Locate the cell with the specified text and output its (x, y) center coordinate. 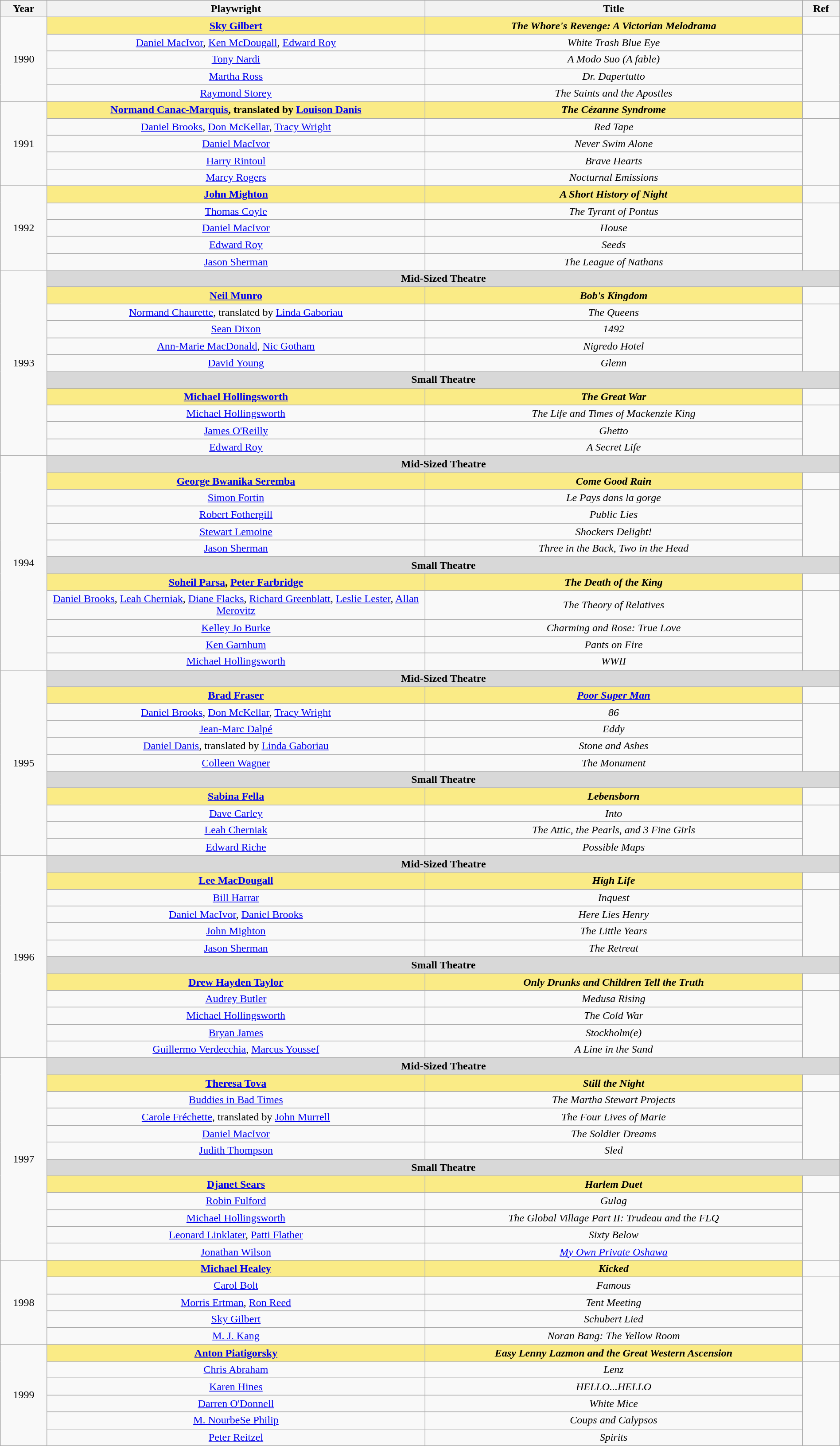
The Theory of Relatives (614, 605)
HELLO...HELLO (614, 1387)
Gulag (614, 1201)
M. NourbeSe Philip (236, 1420)
Medusa Rising (614, 999)
Possible Maps (614, 847)
Brave Hearts (614, 160)
Carole Fréchette, translated by John Murrell (236, 1117)
Audrey Butler (236, 999)
Daniel MacIvor, Daniel Brooks (236, 914)
Anton Piatigorsky (236, 1353)
Daniel MacIvor, Ken McDougall, Edward Roy (236, 43)
Dr. Dapertutto (614, 76)
Bill Harrar (236, 898)
The Great War (614, 396)
The Cold War (614, 1015)
Glenn (614, 363)
Noran Bang: The Yellow Room (614, 1336)
Ann-Marie MacDonald, Nic Gotham (236, 346)
Darren O'Donnell (236, 1403)
1998 (24, 1302)
1996 (24, 957)
M. J. Kang (236, 1336)
Year (24, 9)
A Secret Life (614, 447)
The Monument (614, 762)
Normand Canac-Marquis, translated by Louison Danis (236, 110)
Only Drunks and Children Tell the Truth (614, 982)
86 (614, 712)
The League of Nathans (614, 262)
Nigredo Hotel (614, 346)
Robert Fothergill (236, 515)
The Little Years (614, 931)
Lebensborn (614, 797)
Seeds (614, 245)
Normand Chaurette, translated by Linda Gaboriau (236, 312)
The Saints and the Apostles (614, 93)
Harry Rintoul (236, 160)
Morris Ertman, Ron Reed (236, 1302)
Come Good Rain (614, 481)
1994 (24, 563)
Title (614, 9)
Carol Bolt (236, 1285)
Coups and Calypsos (614, 1420)
George Bwanika Seremba (236, 481)
Daniel Brooks, Leah Cherniak, Diane Flacks, Richard Greenblatt, Leslie Lester, Allan Merovitz (236, 605)
Playwright (236, 9)
A Short History of Night (614, 194)
Famous (614, 1285)
Lee MacDougall (236, 881)
The Global Village Part II: Trudeau and the FLQ (614, 1218)
Tony Nardi (236, 59)
Sabina Fella (236, 797)
The Whore's Revenge: A Victorian Melodrama (614, 26)
Sixty Below (614, 1235)
Pants on Fire (614, 645)
Harlem Duet (614, 1184)
1991 (24, 144)
Kelley Jo Burke (236, 628)
Here Lies Henry (614, 914)
A Modo Suo (A fable) (614, 59)
Nocturnal Emissions (614, 177)
Three in the Back, Two in the Head (614, 548)
Charming and Rose: True Love (614, 628)
Leah Cherniak (236, 830)
My Own Private Oshawa (614, 1252)
Judith Thompson (236, 1151)
White Trash Blue Eye (614, 43)
Jean-Marc Dalpé (236, 729)
Drew Hayden Taylor (236, 982)
Marcy Rogers (236, 177)
Bryan James (236, 1033)
White Mice (614, 1403)
The Retreat (614, 948)
Stockholm(e) (614, 1033)
Theresa Tova (236, 1083)
Ken Garnhum (236, 645)
Lenz (614, 1370)
Eddy (614, 729)
Spirits (614, 1437)
Soheil Parsa, Peter Farbridge (236, 582)
Neil Munro (236, 295)
Dave Carley (236, 813)
WWII (614, 661)
Leonard Linklater, Patti Flather (236, 1235)
Kicked (614, 1268)
Tent Meeting (614, 1302)
The Life and Times of Mackenzie King (614, 413)
Colleen Wagner (236, 762)
Sled (614, 1151)
Robin Fulford (236, 1201)
1992 (24, 228)
Shockers Delight! (614, 532)
The Soldier Dreams (614, 1134)
Daniel Danis, translated by Linda Gaboriau (236, 746)
Inquest (614, 898)
The Tyrant of Pontus (614, 211)
High Life (614, 881)
Still the Night (614, 1083)
Public Lies (614, 515)
Buddies in Bad Times (236, 1100)
Karen Hines (236, 1387)
Jonathan Wilson (236, 1252)
Stone and Ashes (614, 746)
Ghetto (614, 430)
1990 (24, 59)
The Martha Stewart Projects (614, 1100)
1993 (24, 363)
1997 (24, 1159)
Easy Lenny Lazmon and the Great Western Ascension (614, 1353)
David Young (236, 363)
House (614, 228)
Sean Dixon (236, 329)
Ref (821, 9)
1999 (24, 1395)
Raymond Storey (236, 93)
Chris Abraham (236, 1370)
James O'Reilly (236, 430)
Schubert Lied (614, 1319)
Red Tape (614, 127)
Thomas Coyle (236, 211)
A Line in the Sand (614, 1050)
The Death of the King (614, 582)
The Cézanne Syndrome (614, 110)
The Attic, the Pearls, and 3 Fine Girls (614, 830)
Le Pays dans la gorge (614, 498)
Edward Riche (236, 847)
Never Swim Alone (614, 144)
Into (614, 813)
Martha Ross (236, 76)
Simon Fortin (236, 498)
Bob's Kingdom (614, 295)
Guillermo Verdecchia, Marcus Youssef (236, 1050)
1492 (614, 329)
Peter Reitzel (236, 1437)
1995 (24, 763)
The Four Lives of Marie (614, 1117)
Michael Healey (236, 1268)
Stewart Lemoine (236, 532)
Brad Fraser (236, 695)
Poor Super Man (614, 695)
Djanet Sears (236, 1184)
The Queens (614, 312)
